Search for the cell housing the specified text and yield its (x, y) center coordinate. 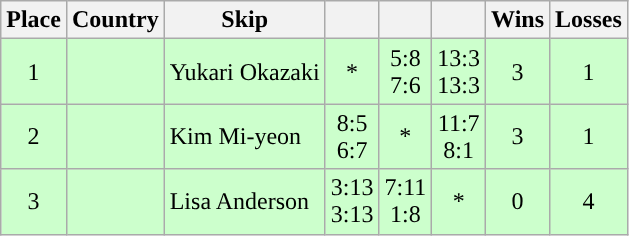
Wins (518, 20)
11:7 8:1 (459, 136)
0 (518, 202)
3:133:13 (352, 202)
Place (34, 20)
5:8 7:6 (406, 72)
Country (115, 20)
7:11 1:8 (406, 202)
8:5 6:7 (352, 136)
Yukari Okazaki (244, 72)
2 (34, 136)
Losses (589, 20)
Skip (244, 20)
13:313:3 (459, 72)
Kim Mi-yeon (244, 136)
Lisa Anderson (244, 202)
4 (589, 202)
